For the text-containing cell, return its midpoint in (x, y) coordinate format. 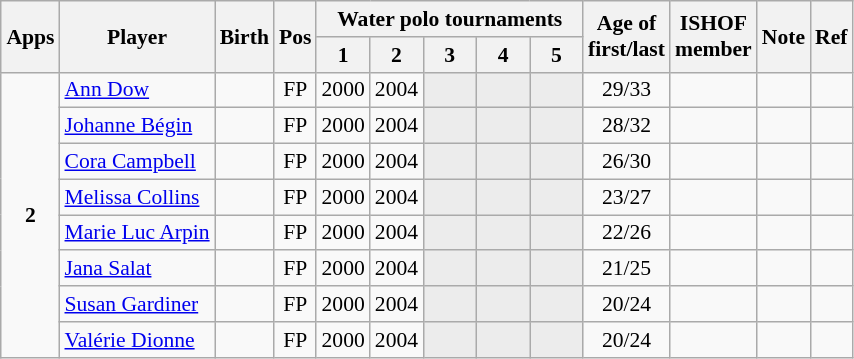
ISHOFmember (714, 36)
23/27 (626, 197)
Ann Dow (136, 90)
Jana Salat (136, 269)
Age offirst/last (626, 36)
Note (784, 36)
Pos (296, 36)
28/32 (626, 126)
Susan Gardiner (136, 304)
Ref (831, 36)
Cora Campbell (136, 162)
Melissa Collins (136, 197)
1 (342, 55)
Birth (244, 36)
Johanne Bégin (136, 126)
3 (450, 55)
Water polo tournaments (450, 19)
26/30 (626, 162)
29/33 (626, 90)
Valérie Dionne (136, 340)
22/26 (626, 233)
5 (556, 55)
Player (136, 36)
Marie Luc Arpin (136, 233)
4 (502, 55)
21/25 (626, 269)
Apps (30, 36)
